Determine the [x, y] coordinate at the center of the cell enclosing the given text.  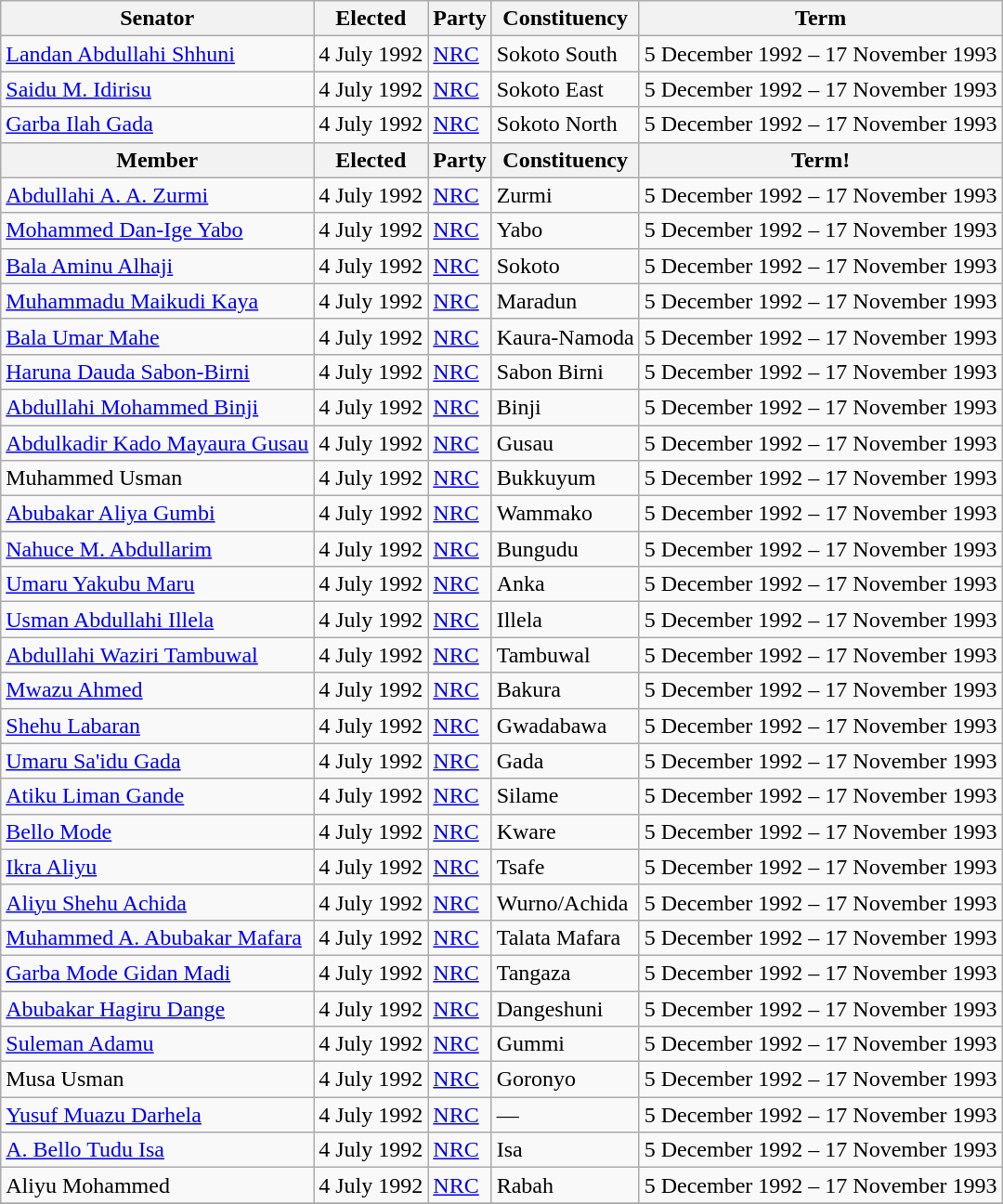
Abdullahi Waziri Tambuwal [158, 655]
Landan Abdullahi Shhuni [158, 54]
Umaru Yakubu Maru [158, 584]
Sokoto North [565, 124]
Bala Aminu Alhaji [158, 266]
Kware [565, 831]
Goronyo [565, 1080]
Yusuf Muazu Darhela [158, 1115]
Abubakar Aliya Gumbi [158, 514]
Binji [565, 407]
Gwadabawa [565, 726]
Ikra Aliyu [158, 867]
Muhammed A. Abubakar Mafara [158, 937]
Shehu Labaran [158, 726]
Mwazu Ahmed [158, 690]
Term [821, 19]
Aliyu Shehu Achida [158, 902]
Isa [565, 1150]
Maradun [565, 301]
— [565, 1115]
Nahuce M. Abdullarim [158, 549]
Gusau [565, 443]
Rabah [565, 1185]
Silame [565, 796]
Tsafe [565, 867]
Abdulkadir Kado Mayaura Gusau [158, 443]
Abubakar Hagiru Dange [158, 1008]
Sokoto [565, 266]
Abdullahi Mohammed Binji [158, 407]
Garba Mode Gidan Madi [158, 973]
Wammako [565, 514]
Bello Mode [158, 831]
Kaura-Namoda [565, 336]
Tangaza [565, 973]
Talata Mafara [565, 937]
Umaru Sa'idu Gada [158, 761]
Bungudu [565, 549]
Gummi [565, 1044]
Muhammed Usman [158, 478]
Senator [158, 19]
Haruna Dauda Sabon-Birni [158, 372]
Aliyu Mohammed [158, 1185]
Mohammed Dan-Ige Yabo [158, 230]
Usman Abdullahi Illela [158, 620]
Member [158, 160]
Suleman Adamu [158, 1044]
Sokoto South [565, 54]
A. Bello Tudu Isa [158, 1150]
Anka [565, 584]
Muhammadu Maikudi Kaya [158, 301]
Abdullahi A. A. Zurmi [158, 195]
Illela [565, 620]
Bukkuyum [565, 478]
Sabon Birni [565, 372]
Bakura [565, 690]
Tambuwal [565, 655]
Gada [565, 761]
Garba Ilah Gada [158, 124]
Yabo [565, 230]
Saidu M. Idirisu [158, 89]
Sokoto East [565, 89]
Term! [821, 160]
Atiku Liman Gande [158, 796]
Dangeshuni [565, 1008]
Musa Usman [158, 1080]
Zurmi [565, 195]
Bala Umar Mahe [158, 336]
Wurno/Achida [565, 902]
